Capture the cell that displays the provided text and extract its [x, y] central coordinate. 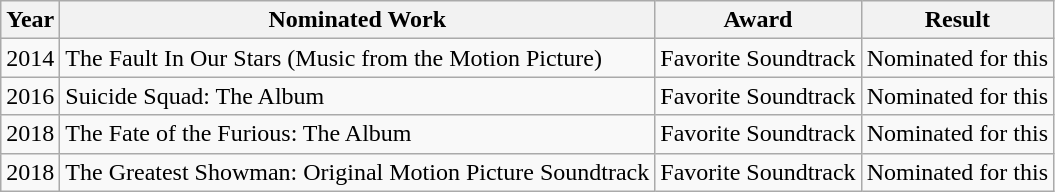
The Fault In Our Stars (Music from the Motion Picture) [358, 58]
Year [30, 20]
The Fate of the Furious: The Album [358, 134]
Result [957, 20]
The Greatest Showman: Original Motion Picture Soundtrack [358, 172]
2014 [30, 58]
2016 [30, 96]
Nominated Work [358, 20]
Suicide Squad: The Album [358, 96]
Award [758, 20]
